Return the [X, Y] coordinate for the center point of the cell that contains the specified text.  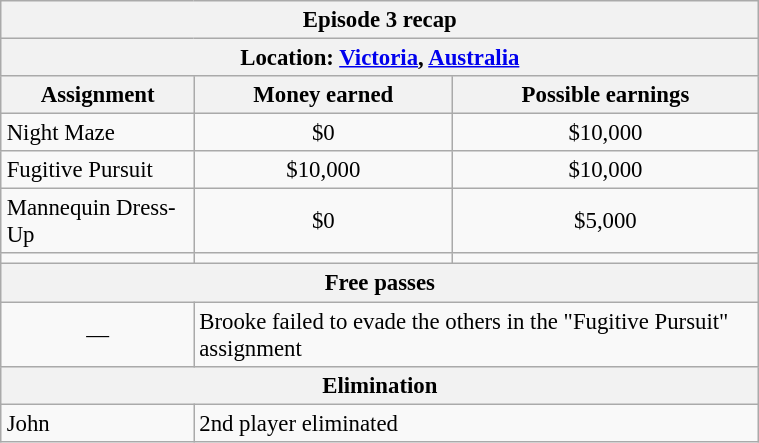
Elimination [380, 385]
Mannequin Dress-Up [98, 222]
Free passes [380, 283]
$5,000 [606, 222]
Brooke failed to evade the others in the "Fugitive Pursuit" assignment [476, 334]
Night Maze [98, 133]
Assignment [98, 95]
2nd player eliminated [476, 423]
Episode 3 recap [380, 20]
Possible earnings [606, 95]
Location: Victoria, Australia [380, 57]
Fugitive Pursuit [98, 170]
Money earned [324, 95]
John [98, 423]
— [98, 334]
